For the text-containing cell, return its midpoint in [x, y] coordinate format. 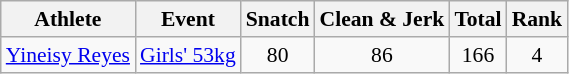
Snatch [278, 19]
Total [478, 19]
Yineisy Reyes [68, 55]
166 [478, 55]
4 [538, 55]
Rank [538, 19]
Event [188, 19]
Clean & Jerk [382, 19]
Athlete [68, 19]
80 [278, 55]
86 [382, 55]
Girls' 53kg [188, 55]
